Locate the cell with the specified text and output its [X, Y] center coordinate. 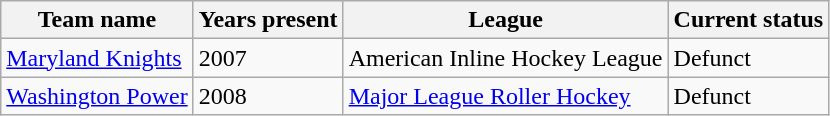
2008 [268, 96]
American Inline Hockey League [506, 58]
League [506, 20]
Current status [748, 20]
2007 [268, 58]
Washington Power [97, 96]
Years present [268, 20]
Maryland Knights [97, 58]
Major League Roller Hockey [506, 96]
Team name [97, 20]
